Scan for the cell matching the given text and deliver its [X, Y] coordinate at center. 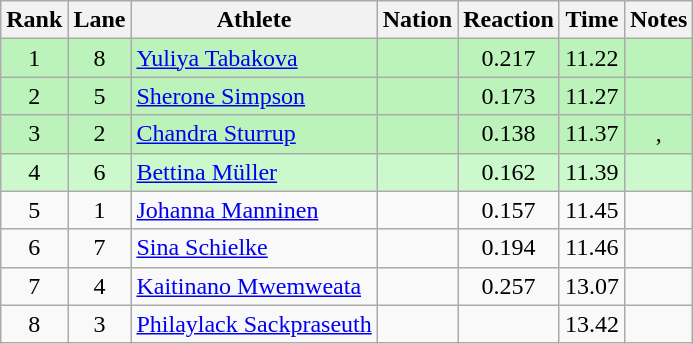
11.22 [592, 58]
Johanna Manninen [254, 210]
13.42 [592, 324]
Reaction [509, 20]
0.138 [509, 134]
0.173 [509, 96]
Lane [100, 20]
Kaitinano Mwemweata [254, 286]
0.194 [509, 248]
0.157 [509, 210]
, [658, 134]
Chandra Sturrup [254, 134]
Yuliya Tabakova [254, 58]
11.46 [592, 248]
Nation [417, 20]
11.45 [592, 210]
13.07 [592, 286]
0.162 [509, 172]
11.27 [592, 96]
11.37 [592, 134]
0.217 [509, 58]
Time [592, 20]
Sina Schielke [254, 248]
Athlete [254, 20]
Bettina Müller [254, 172]
Rank [34, 20]
11.39 [592, 172]
Notes [658, 20]
Sherone Simpson [254, 96]
Philaylack Sackpraseuth [254, 324]
0.257 [509, 286]
